Capture the cell that displays the provided text and extract its (x, y) central coordinate. 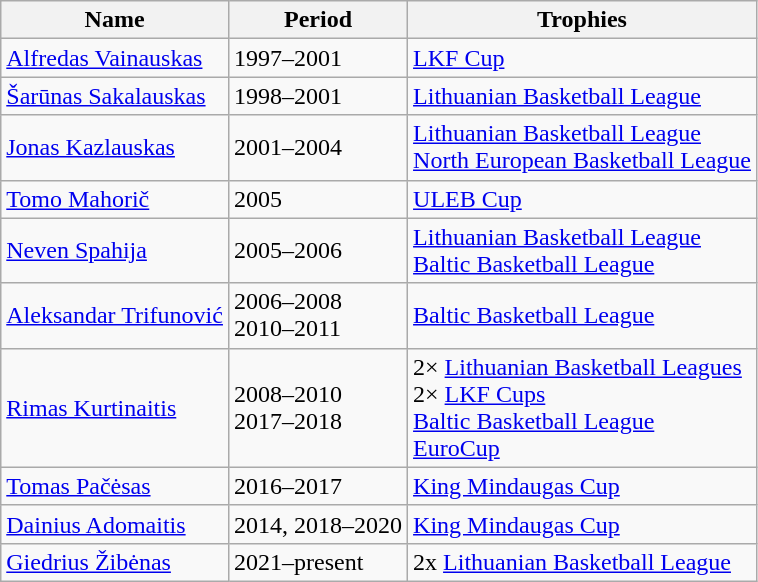
2008–20102017–2018 (318, 408)
Šarūnas Sakalauskas (115, 96)
Name (115, 20)
LKF Cup (582, 58)
2016–2017 (318, 486)
Jonas Kazlauskas (115, 148)
Lithuanian Basketball League (582, 96)
Trophies (582, 20)
2021–present (318, 562)
Neven Spahija (115, 250)
2× Lithuanian Basketball Leagues2× LKF CupsBaltic Basketball LeagueEuroCup (582, 408)
2x Lithuanian Basketball League (582, 562)
Dainius Adomaitis (115, 524)
Lithuanian Basketball LeagueNorth European Basketball League (582, 148)
Tomo Mahorič (115, 199)
Rimas Kurtinaitis (115, 408)
Period (318, 20)
2005–2006 (318, 250)
2014, 2018–2020 (318, 524)
Tomas Pačėsas (115, 486)
ULEB Cup (582, 199)
1997–2001 (318, 58)
1998–2001 (318, 96)
2005 (318, 199)
Aleksandar Trifunović (115, 316)
Giedrius Žibėnas (115, 562)
Alfredas Vainauskas (115, 58)
2006–20082010–2011 (318, 316)
2001–2004 (318, 148)
Baltic Basketball League (582, 316)
Lithuanian Basketball LeagueBaltic Basketball League (582, 250)
